Capture the cell that displays the provided text and extract its [X, Y] central coordinate. 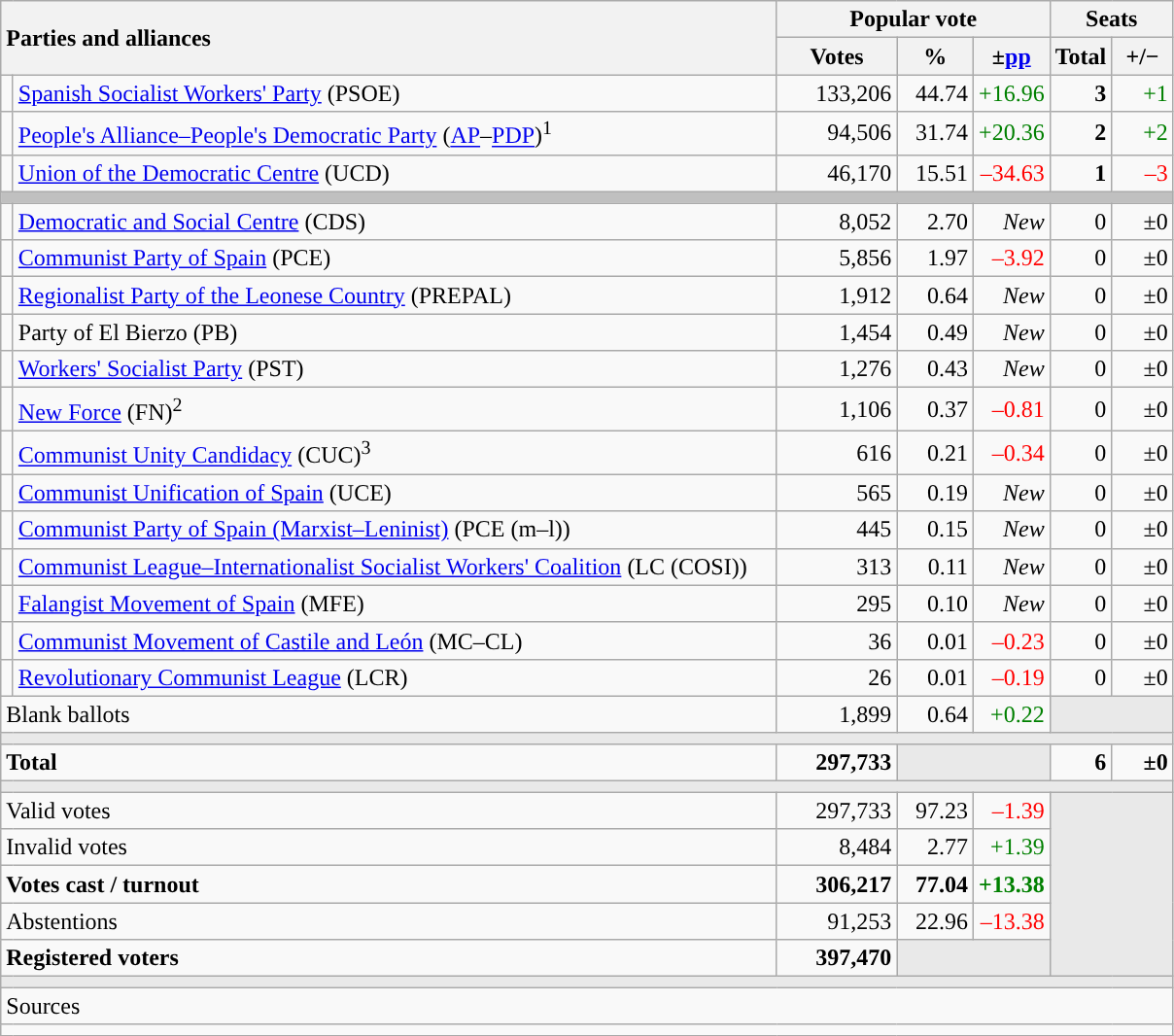
1,106 [837, 410]
Spanish Socialist Workers' Party (PSOE) [395, 93]
+2 [1143, 134]
8,052 [837, 222]
6 [1081, 763]
Sources [587, 1006]
1,899 [837, 714]
91,253 [837, 921]
0.37 [935, 410]
Party of El Bierzo (PB) [395, 332]
–3 [1143, 173]
77.04 [935, 884]
Communist League–Internationalist Socialist Workers' Coalition (LC (COSI)) [395, 567]
±pp [1011, 56]
31.74 [935, 134]
Revolutionary Communist League (LCR) [395, 677]
36 [837, 640]
397,470 [837, 958]
2.70 [935, 222]
1,454 [837, 332]
313 [837, 567]
Communist Unity Candidacy (CUC)3 [395, 453]
Invalid votes [389, 847]
–0.23 [1011, 640]
1,276 [837, 369]
–0.81 [1011, 410]
+0.22 [1011, 714]
306,217 [837, 884]
New Force (FN)2 [395, 410]
8,484 [837, 847]
+16.96 [1011, 93]
Valid votes [389, 811]
0.15 [935, 530]
Regionalist Party of the Leonese Country (PREPAL) [395, 295]
Seats [1112, 19]
Union of the Democratic Centre (UCD) [395, 173]
Communist Unification of Spain (UCE) [395, 493]
3 [1081, 93]
44.74 [935, 93]
Votes [837, 56]
% [935, 56]
+1 [1143, 93]
0.21 [935, 453]
445 [837, 530]
0.43 [935, 369]
1.97 [935, 259]
97.23 [935, 811]
46,170 [837, 173]
26 [837, 677]
565 [837, 493]
Popular vote [914, 19]
–0.34 [1011, 453]
+20.36 [1011, 134]
Falangist Movement of Spain (MFE) [395, 604]
Communist Party of Spain (Marxist–Leninist) (PCE (m–l)) [395, 530]
0.19 [935, 493]
+13.38 [1011, 884]
Communist Party of Spain (PCE) [395, 259]
0.49 [935, 332]
1 [1081, 173]
0.10 [935, 604]
616 [837, 453]
94,506 [837, 134]
–1.39 [1011, 811]
Votes cast / turnout [389, 884]
Abstentions [389, 921]
–13.38 [1011, 921]
5,856 [837, 259]
2.77 [935, 847]
15.51 [935, 173]
295 [837, 604]
–3.92 [1011, 259]
133,206 [837, 93]
+1.39 [1011, 847]
22.96 [935, 921]
0.11 [935, 567]
–0.19 [1011, 677]
+/− [1143, 56]
Communist Movement of Castile and León (MC–CL) [395, 640]
Parties and alliances [389, 38]
2 [1081, 134]
Democratic and Social Centre (CDS) [395, 222]
Registered voters [389, 958]
People's Alliance–People's Democratic Party (AP–PDP)1 [395, 134]
Blank ballots [389, 714]
Workers' Socialist Party (PST) [395, 369]
–34.63 [1011, 173]
1,912 [837, 295]
